From the cell containing the given text, extract its center point as [x, y] coordinate. 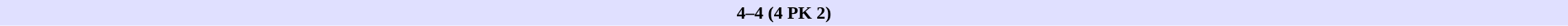
4–4 (4 PK 2) [784, 13]
